Find where the given text appears and provide that cell's center as (x, y) coordinate. 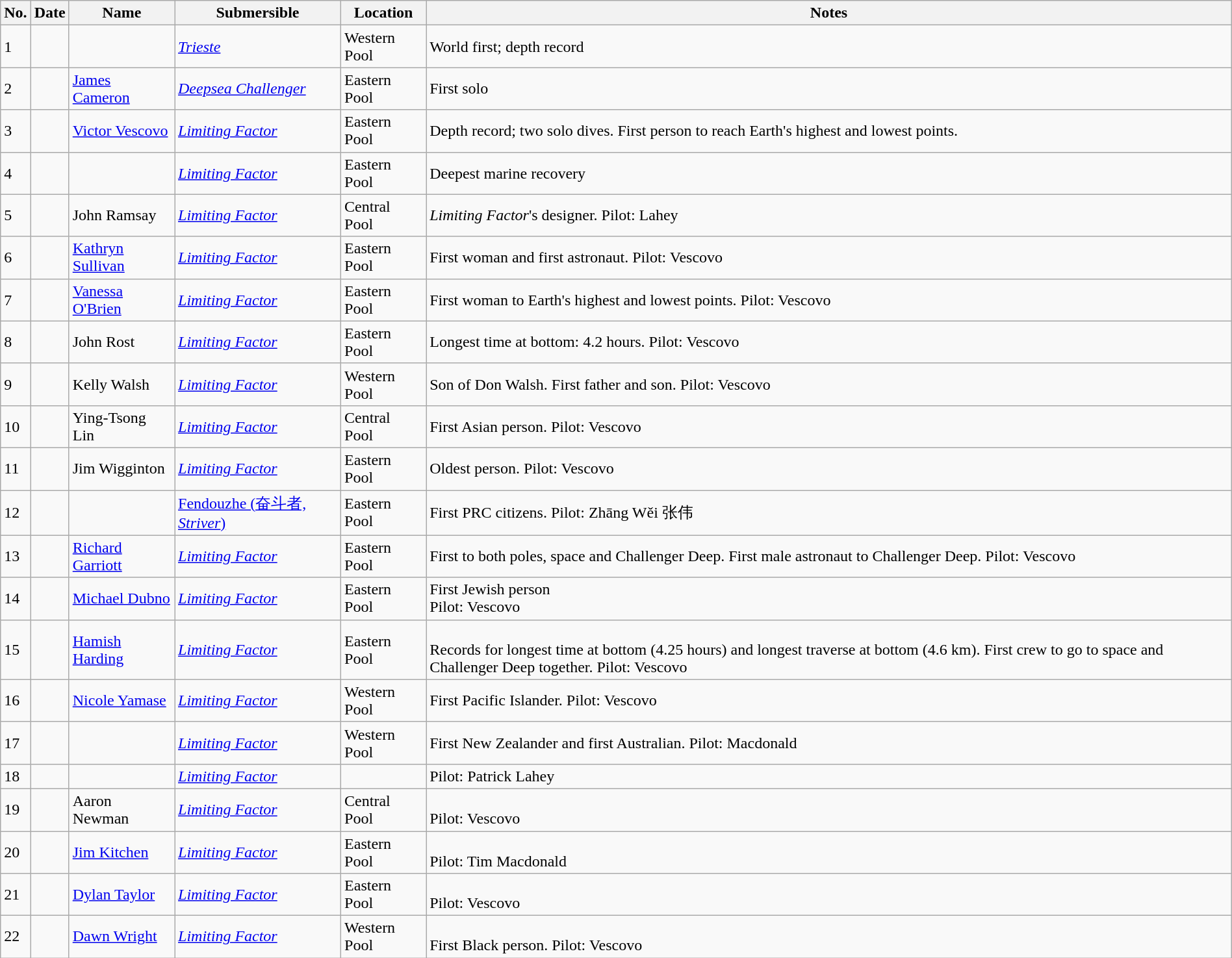
Deepsea Challenger (257, 88)
14 (16, 599)
13 (16, 556)
Fendouzhe (奋斗者, Striver) (257, 512)
9 (16, 384)
Vanessa O'Brien (122, 300)
8 (16, 342)
Date (49, 13)
22 (16, 937)
5 (16, 216)
Jim Wigginton (122, 469)
7 (16, 300)
Kelly Walsh (122, 384)
Dylan Taylor (122, 895)
First solo (829, 88)
Notes (829, 13)
10 (16, 426)
Victor Vescovo (122, 131)
Son of Don Walsh. First father and son. Pilot: Vescovo (829, 384)
Ying-Tsong Lin (122, 426)
Pilot: Patrick Lahey (829, 776)
Depth record; two solo dives. First person to reach Earth's highest and lowest points. (829, 131)
Hamish Harding (122, 649)
Pilot: Tim Macdonald (829, 852)
First woman to Earth's highest and lowest points. Pilot: Vescovo (829, 300)
19 (16, 809)
John Ramsay (122, 216)
16 (16, 700)
Michael Dubno (122, 599)
Limiting Factor's designer. Pilot: Lahey (829, 216)
James Cameron (122, 88)
First Asian person. Pilot: Vescovo (829, 426)
Oldest person. Pilot: Vescovo (829, 469)
Richard Garriott (122, 556)
6 (16, 257)
3 (16, 131)
John Rost (122, 342)
17 (16, 743)
Dawn Wright (122, 937)
First New Zealander and first Australian. Pilot: Macdonald (829, 743)
20 (16, 852)
Jim Kitchen (122, 852)
No. (16, 13)
First woman and first astronaut. Pilot: Vescovo (829, 257)
18 (16, 776)
World first; depth record (829, 47)
4 (16, 173)
Longest time at bottom: 4.2 hours. Pilot: Vescovo (829, 342)
11 (16, 469)
Kathryn Sullivan (122, 257)
Name (122, 13)
First Jewish personPilot: Vescovo (829, 599)
First PRC citizens. Pilot: Zhāng Wěi 张伟 (829, 512)
1 (16, 47)
12 (16, 512)
Aaron Newman (122, 809)
2 (16, 88)
Location (383, 13)
First to both poles, space and Challenger Deep. First male astronaut to Challenger Deep. Pilot: Vescovo (829, 556)
First Black person. Pilot: Vescovo (829, 937)
First Pacific Islander. Pilot: Vescovo (829, 700)
15 (16, 649)
Deepest marine recovery (829, 173)
Submersible (257, 13)
Trieste (257, 47)
21 (16, 895)
Nicole Yamase (122, 700)
